Find where the given text appears and provide that cell's center as (x, y) coordinate. 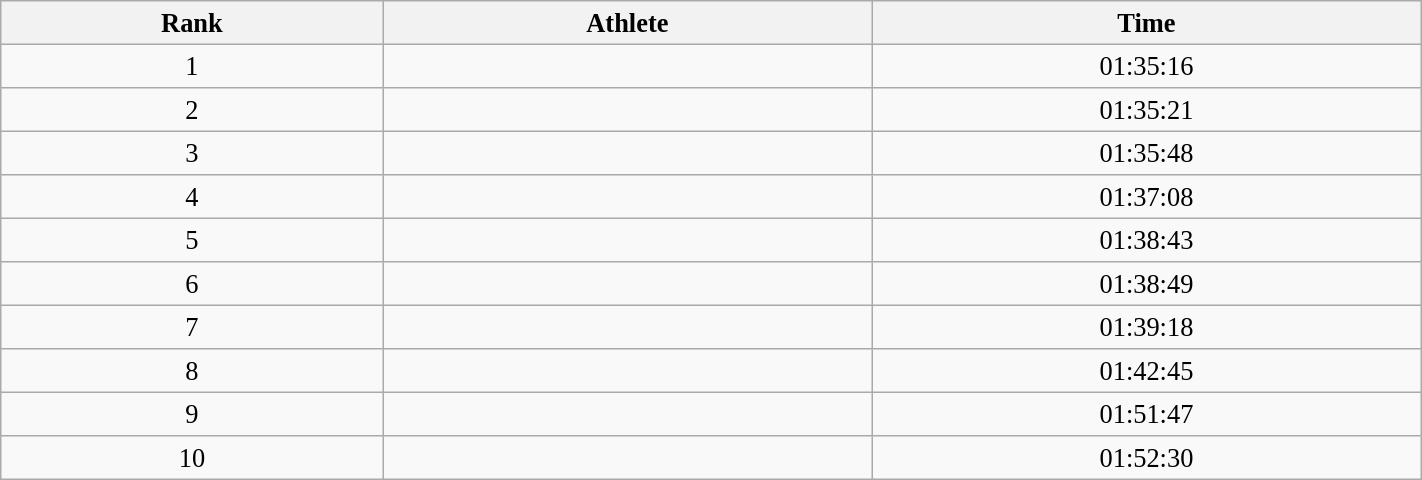
01:38:49 (1147, 284)
Athlete (628, 22)
8 (192, 371)
7 (192, 327)
10 (192, 458)
01:39:18 (1147, 327)
5 (192, 240)
01:35:48 (1147, 153)
6 (192, 284)
01:38:43 (1147, 240)
Time (1147, 22)
Rank (192, 22)
01:52:30 (1147, 458)
1 (192, 66)
2 (192, 109)
01:37:08 (1147, 197)
01:35:16 (1147, 66)
01:35:21 (1147, 109)
4 (192, 197)
01:42:45 (1147, 371)
3 (192, 153)
9 (192, 414)
01:51:47 (1147, 414)
